Return (X, Y) of the center of cell containing provided text 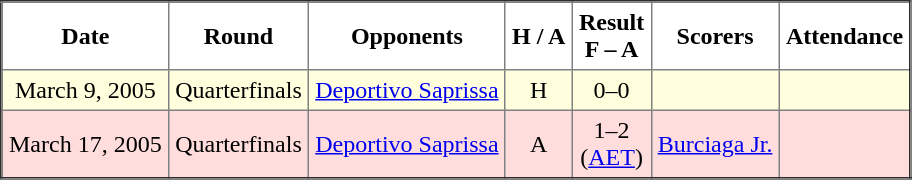
Scorers (715, 36)
Round (238, 36)
Date (86, 36)
Attendance (845, 36)
H (538, 90)
0–0 (612, 90)
March 17, 2005 (86, 144)
1–2 (AET) (612, 144)
H / A (538, 36)
March 9, 2005 (86, 90)
A (538, 144)
Opponents (408, 36)
ResultF – A (612, 36)
Burciaga Jr. (715, 144)
